Pinpoint the cell where the given text exists, returning its [x, y] midpoint coordinate. 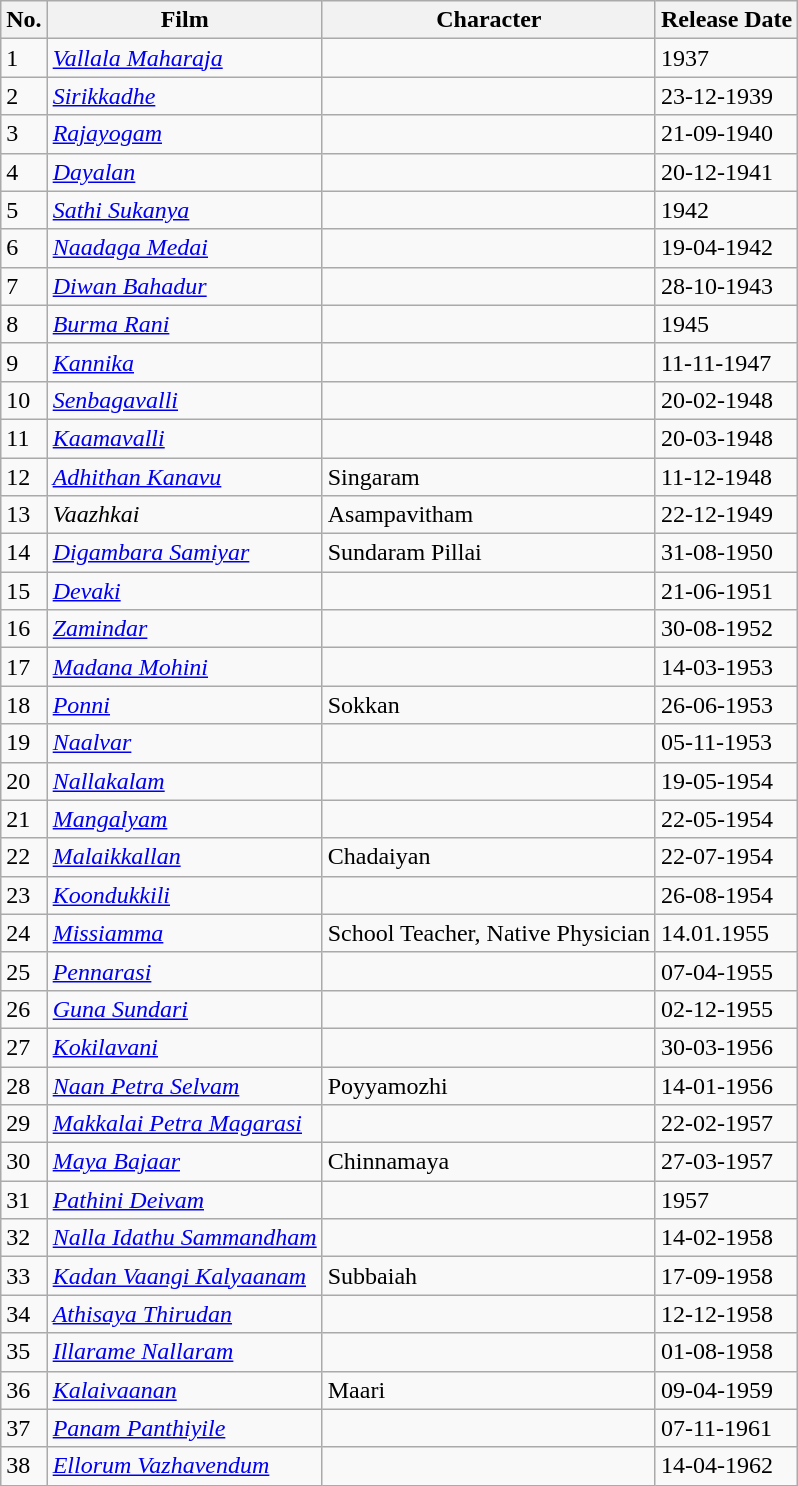
Naadaga Medai [184, 248]
Sathi Sukanya [184, 210]
11-12-1948 [726, 477]
Naan Petra Selvam [184, 1085]
6 [24, 248]
Kaamavalli [184, 438]
Vaazhkai [184, 515]
Mangalyam [184, 819]
14-02-1958 [726, 1238]
Kadan Vaangi Kalyaanam [184, 1276]
Ellorum Vazhavendum [184, 1466]
27 [24, 1047]
Pathini Deivam [184, 1200]
2 [24, 96]
Subbaiah [488, 1276]
19 [24, 743]
Rajayogam [184, 134]
28-10-1943 [726, 286]
26 [24, 1009]
31 [24, 1200]
Illarame Nallaram [184, 1352]
30-03-1956 [726, 1047]
36 [24, 1390]
Ponni [184, 705]
14-01-1956 [726, 1085]
Madana Mohini [184, 667]
02-12-1955 [726, 1009]
Devaki [184, 591]
37 [24, 1428]
38 [24, 1466]
Kalaivaanan [184, 1390]
22-12-1949 [726, 515]
3 [24, 134]
32 [24, 1238]
19-05-1954 [726, 781]
Athisaya Thirudan [184, 1314]
Guna Sundari [184, 1009]
Release Date [726, 20]
Chadaiyan [488, 857]
Panam Panthiyile [184, 1428]
Vallala Maharaja [184, 58]
1945 [726, 324]
22-07-1954 [726, 857]
Koondukkili [184, 895]
7 [24, 286]
21-09-1940 [726, 134]
Sokkan [488, 705]
31-08-1950 [726, 553]
9 [24, 362]
Burma Rani [184, 324]
01-08-1958 [726, 1352]
11 [24, 438]
Adhithan Kanavu [184, 477]
25 [24, 971]
16 [24, 629]
Kokilavani [184, 1047]
12 [24, 477]
Zamindar [184, 629]
Poyyamozhi [488, 1085]
1957 [726, 1200]
Character [488, 20]
12-12-1958 [726, 1314]
20 [24, 781]
22 [24, 857]
21 [24, 819]
Sirikkadhe [184, 96]
No. [24, 20]
18 [24, 705]
Diwan Bahadur [184, 286]
1937 [726, 58]
Chinnamaya [488, 1162]
11-11-1947 [726, 362]
27-03-1957 [726, 1162]
05-11-1953 [726, 743]
23-12-1939 [726, 96]
13 [24, 515]
30-08-1952 [726, 629]
19-04-1942 [726, 248]
Singaram [488, 477]
Senbagavalli [184, 400]
Naalvar [184, 743]
Asampavitham [488, 515]
20-12-1941 [726, 172]
26-06-1953 [726, 705]
Nalla Idathu Sammandham [184, 1238]
35 [24, 1352]
Missiamma [184, 933]
Dayalan [184, 172]
Kannika [184, 362]
29 [24, 1124]
22-02-1957 [726, 1124]
24 [24, 933]
Maya Bajaar [184, 1162]
10 [24, 400]
4 [24, 172]
07-11-1961 [726, 1428]
07-04-1955 [726, 971]
22-05-1954 [726, 819]
14-04-1962 [726, 1466]
17-09-1958 [726, 1276]
20-02-1948 [726, 400]
14-03-1953 [726, 667]
21-06-1951 [726, 591]
34 [24, 1314]
Sundaram Pillai [488, 553]
Film [184, 20]
14 [24, 553]
8 [24, 324]
Malaikkallan [184, 857]
1 [24, 58]
33 [24, 1276]
Nallakalam [184, 781]
Maari [488, 1390]
23 [24, 895]
5 [24, 210]
28 [24, 1085]
26-08-1954 [726, 895]
14.01.1955 [726, 933]
20-03-1948 [726, 438]
Digambara Samiyar [184, 553]
09-04-1959 [726, 1390]
17 [24, 667]
1942 [726, 210]
15 [24, 591]
30 [24, 1162]
School Teacher, Native Physician [488, 933]
Pennarasi [184, 971]
Makkalai Petra Magarasi [184, 1124]
